Return the [X, Y] coordinate for the center point of the cell that contains the specified text.  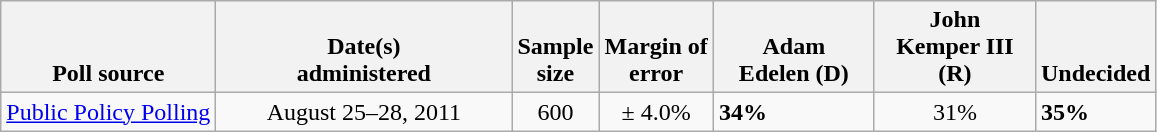
Public Policy Polling [108, 112]
Margin oferror [656, 47]
35% [1095, 112]
Date(s)administered [364, 47]
Undecided [1095, 47]
± 4.0% [656, 112]
Poll source [108, 47]
AdamEdelen (D) [794, 47]
August 25–28, 2011 [364, 112]
34% [794, 112]
Samplesize [556, 47]
JohnKemper III (R) [954, 47]
31% [954, 112]
600 [556, 112]
